Pinpoint the cell where the given text exists, returning its [X, Y] midpoint coordinate. 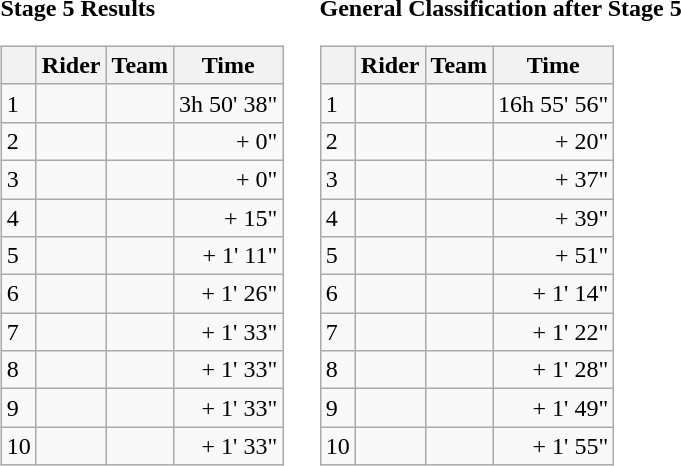
+ 51" [554, 256]
+ 1' 22" [554, 332]
+ 1' 11" [228, 256]
+ 37" [554, 179]
16h 55' 56" [554, 103]
+ 1' 26" [228, 294]
+ 15" [228, 217]
3h 50' 38" [228, 103]
+ 1' 55" [554, 446]
+ 1' 28" [554, 370]
+ 39" [554, 217]
+ 1' 14" [554, 294]
+ 1' 49" [554, 408]
+ 20" [554, 141]
